Output the [X, Y] coordinate of the center of the cell containing the given text.  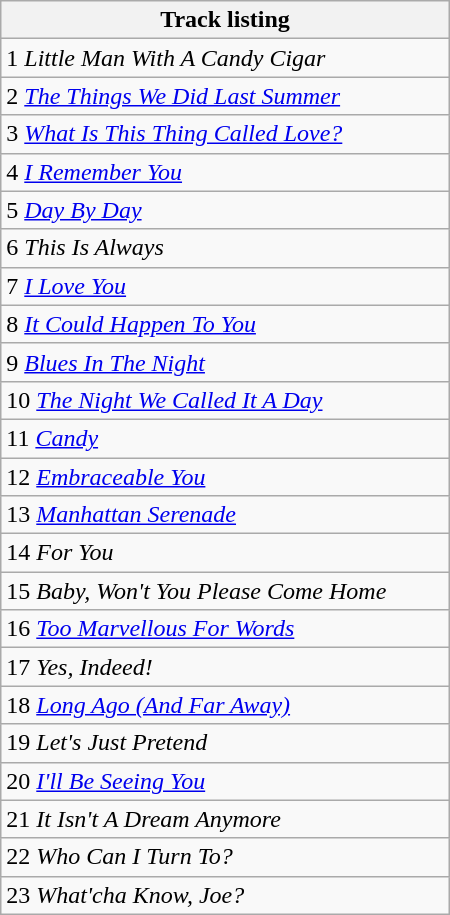
3 What Is This Thing Called Love? [225, 134]
9 Blues In The Night [225, 362]
1 Little Man With A Candy Cigar [225, 58]
14 For You [225, 553]
6 This Is Always [225, 248]
20 I'll Be Seeing You [225, 781]
4 I Remember You [225, 172]
5 Day By Day [225, 210]
11 Candy [225, 438]
12 Embraceable You [225, 477]
17 Yes, Indeed! [225, 667]
7 I Love You [225, 286]
21 It Isn't A Dream Anymore [225, 819]
2 The Things We Did Last Summer [225, 96]
18 Long Ago (And Far Away) [225, 705]
8 It Could Happen To You [225, 324]
10 The Night We Called It A Day [225, 400]
22 Who Can I Turn To? [225, 857]
15 Baby, Won't You Please Come Home [225, 591]
19 Let's Just Pretend [225, 743]
23 What'cha Know, Joe? [225, 895]
13 Manhattan Serenade [225, 515]
Track listing [225, 20]
16 Too Marvellous For Words [225, 629]
